Locate the cell with the specified text and output its [x, y] center coordinate. 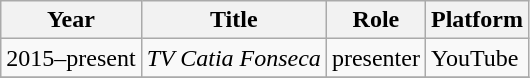
Year [71, 20]
Platform [476, 20]
TV Catia Fonseca [234, 58]
Role [376, 20]
Title [234, 20]
YouTube [476, 58]
presenter [376, 58]
2015–present [71, 58]
